Return the [X, Y] coordinate for the center point of the cell that contains the specified text.  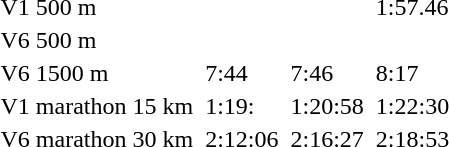
7:44 [242, 73]
7:46 [327, 73]
1:20:58 [327, 106]
1:19: [242, 106]
